Locate the cell with the specified text and output its (x, y) center coordinate. 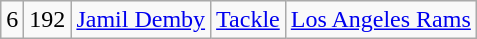
Tackle (248, 20)
Jamil Demby (141, 20)
Los Angeles Rams (380, 20)
192 (48, 20)
6 (12, 20)
